For the text-containing cell, return its midpoint in (X, Y) coordinate format. 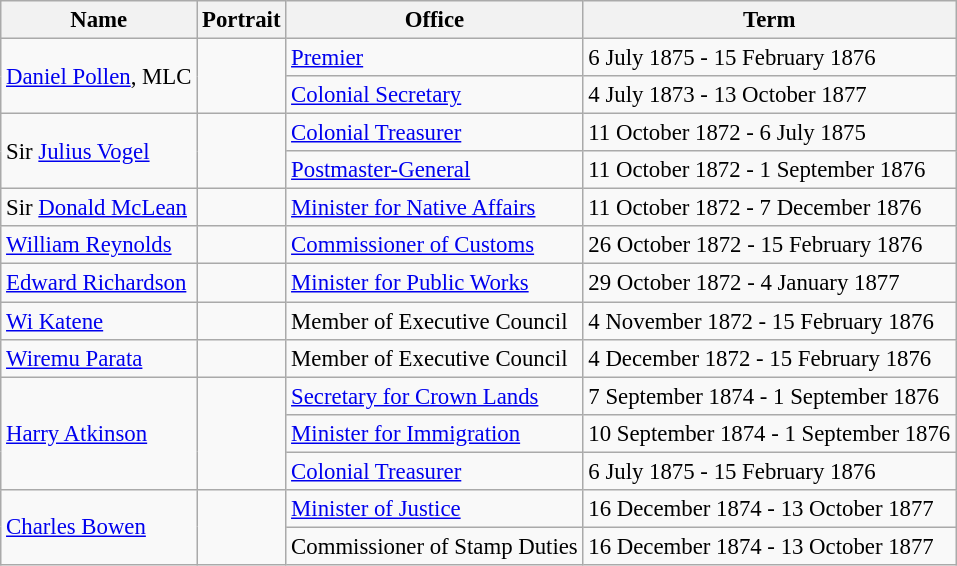
11 October 1872 - 6 July 1875 (769, 133)
4 November 1872 - 15 February 1876 (769, 321)
Minister for Native Affairs (434, 208)
Sir Donald McLean (99, 208)
Secretary for Crown Lands (434, 396)
William Reynolds (99, 245)
Minister of Justice (434, 509)
Wiremu Parata (99, 358)
4 July 1873 - 13 October 1877 (769, 95)
Commissioner of Customs (434, 245)
Edward Richardson (99, 283)
26 October 1872 - 15 February 1876 (769, 245)
4 December 1872 - 15 February 1876 (769, 358)
Postmaster-General (434, 170)
Harry Atkinson (99, 434)
Charles Bowen (99, 528)
29 October 1872 - 4 January 1877 (769, 283)
Minister for Immigration (434, 433)
Commissioner of Stamp Duties (434, 546)
Minister for Public Works (434, 283)
Portrait (242, 20)
Wi Katene (99, 321)
Premier (434, 58)
11 October 1872 - 7 December 1876 (769, 208)
7 September 1874 - 1 September 1876 (769, 396)
11 October 1872 - 1 September 1876 (769, 170)
Colonial Secretary (434, 95)
Term (769, 20)
Sir Julius Vogel (99, 152)
Name (99, 20)
10 September 1874 - 1 September 1876 (769, 433)
Office (434, 20)
Daniel Pollen, MLC (99, 76)
